Determine the [x, y] coordinate at the center of the cell enclosing the given text.  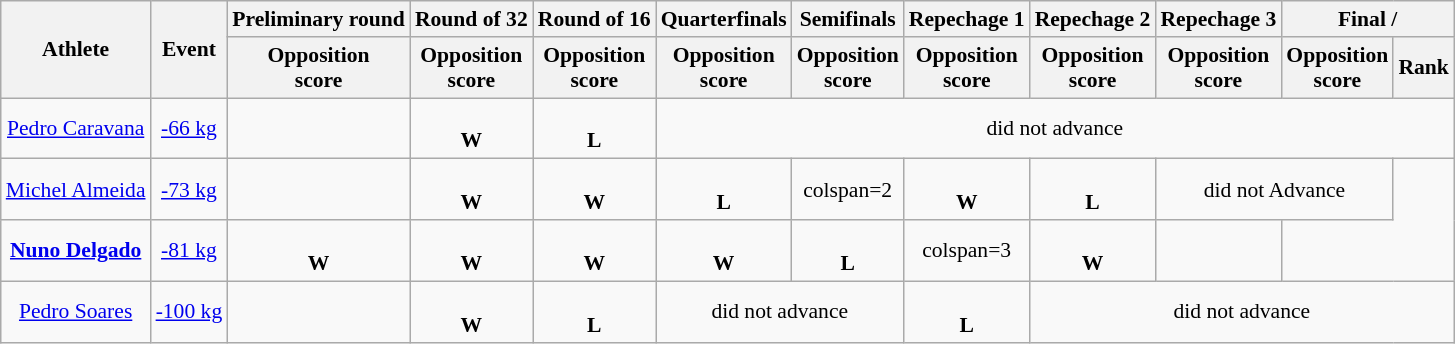
Round of 32 [472, 19]
-100 kg [190, 312]
Repechage 2 [1093, 19]
Preliminary round [318, 19]
Quarterfinals [724, 19]
Pedro Soares [76, 312]
-73 kg [190, 190]
Michel Almeida [76, 190]
Athlete [76, 50]
Nuno Delgado [76, 250]
did not Advance [1274, 190]
Round of 16 [594, 19]
Event [190, 50]
Repechage 3 [1218, 19]
Semifinals [848, 19]
Rank [1424, 68]
colspan=2 [848, 190]
-81 kg [190, 250]
colspan=3 [967, 250]
Final / [1368, 19]
-66 kg [190, 128]
Repechage 1 [967, 19]
Pedro Caravana [76, 128]
